Pinpoint the cell where the given text exists, returning its (x, y) midpoint coordinate. 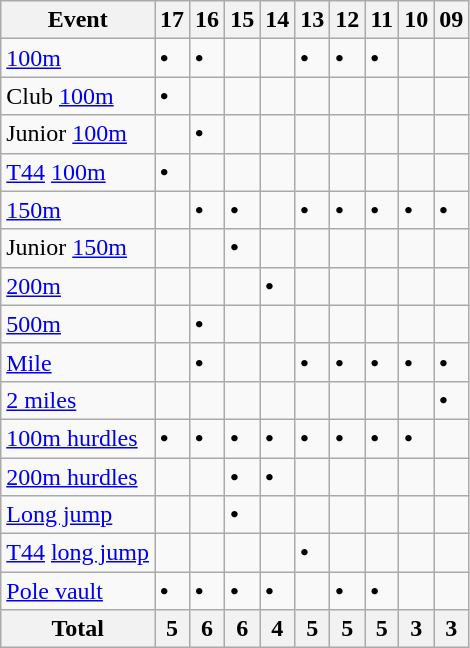
100m (78, 58)
16 (208, 20)
500m (78, 324)
Junior 100m (78, 134)
100m hurdles (78, 438)
11 (382, 20)
Junior 150m (78, 248)
Total (78, 629)
17 (172, 20)
150m (78, 210)
Pole vault (78, 591)
Long jump (78, 515)
T44 100m (78, 172)
13 (312, 20)
10 (416, 20)
09 (452, 20)
12 (348, 20)
Event (78, 20)
4 (278, 629)
15 (242, 20)
14 (278, 20)
200m (78, 286)
Club 100m (78, 96)
T44 long jump (78, 553)
200m hurdles (78, 477)
2 miles (78, 400)
Mile (78, 362)
